From the cell containing the given text, extract its center point as (X, Y) coordinate. 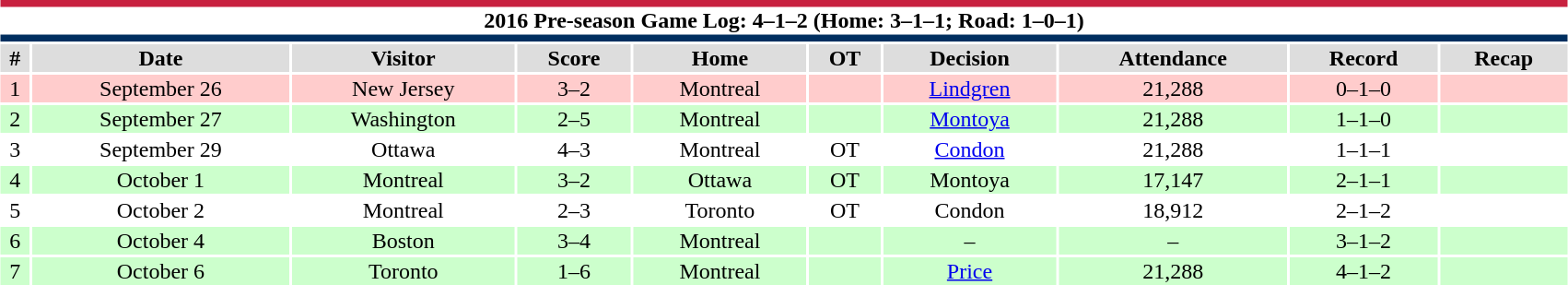
3–4 (573, 241)
4 (15, 180)
October 1 (160, 180)
Date (160, 58)
Home (720, 58)
1 (15, 89)
3–1–2 (1363, 241)
2 (15, 119)
2–3 (573, 210)
October 6 (160, 271)
6 (15, 241)
September 27 (160, 119)
2–5 (573, 119)
1–1–0 (1363, 119)
1–6 (573, 271)
Recap (1504, 58)
October 2 (160, 210)
3 (15, 149)
# (15, 58)
Price (969, 271)
Lindgren (969, 89)
Washington (404, 119)
Decision (969, 58)
2–1–2 (1363, 210)
New Jersey (404, 89)
2016 Pre-season Game Log: 4–1–2 (Home: 3–1–1; Road: 1–0–1) (784, 20)
0–1–0 (1363, 89)
September 29 (160, 149)
17,147 (1173, 180)
Visitor (404, 58)
18,912 (1173, 210)
Score (573, 58)
September 26 (160, 89)
Attendance (1173, 58)
5 (15, 210)
7 (15, 271)
1–1–1 (1363, 149)
4–1–2 (1363, 271)
October 4 (160, 241)
Boston (404, 241)
4–3 (573, 149)
2–1–1 (1363, 180)
Record (1363, 58)
